Determine the [x, y] coordinate at the center of the cell enclosing the given text.  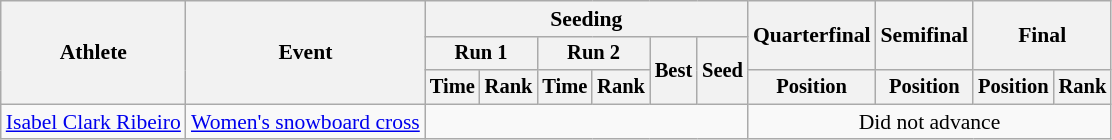
Seed [722, 70]
Final [1042, 36]
Run 2 [593, 54]
Quarterfinal [812, 36]
Semifinal [925, 36]
Athlete [94, 52]
Run 1 [481, 54]
Did not advance [930, 122]
Seeding [586, 19]
Women's snowboard cross [306, 122]
Event [306, 52]
Isabel Clark Ribeiro [94, 122]
Best [674, 70]
